Identify which cell holds the provided text, then report its [x, y] central coordinate. 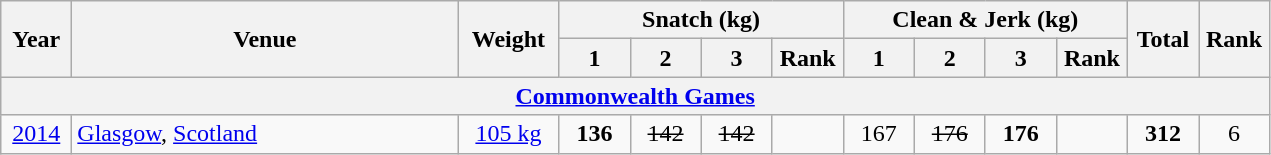
Year [36, 39]
312 [1162, 134]
167 [878, 134]
Total [1162, 39]
Venue [265, 39]
Weight [508, 39]
Commonwealth Games [636, 96]
2014 [36, 134]
6 [1234, 134]
105 kg [508, 134]
136 [594, 134]
Glasgow, Scotland [265, 134]
Snatch (kg) [701, 20]
Clean & Jerk (kg) [985, 20]
